Search for the cell housing the specified text and yield its (x, y) center coordinate. 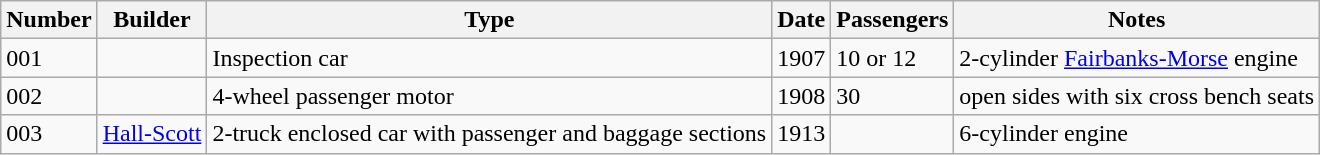
30 (892, 96)
Date (802, 20)
1913 (802, 134)
Inspection car (490, 58)
Number (49, 20)
6-cylinder engine (1137, 134)
2-cylinder Fairbanks-Morse engine (1137, 58)
10 or 12 (892, 58)
4-wheel passenger motor (490, 96)
Passengers (892, 20)
Type (490, 20)
Builder (152, 20)
1908 (802, 96)
Hall-Scott (152, 134)
002 (49, 96)
003 (49, 134)
001 (49, 58)
1907 (802, 58)
open sides with six cross bench seats (1137, 96)
2-truck enclosed car with passenger and baggage sections (490, 134)
Notes (1137, 20)
